Find where the given text appears and provide that cell's center as [x, y] coordinate. 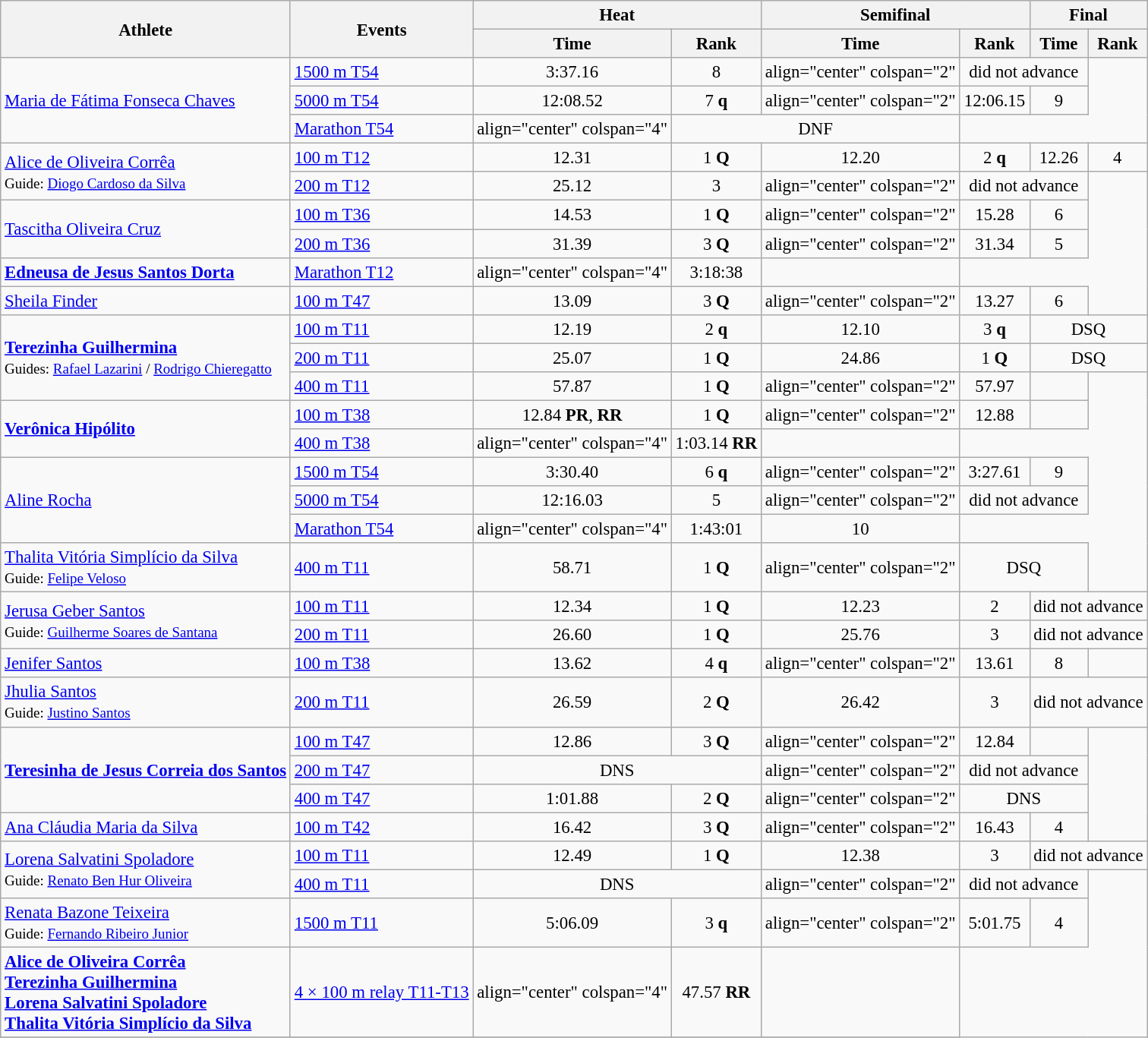
DNF [815, 129]
3:27.61 [995, 472]
Renata Bazone TeixeiraGuide: Fernando Ribeiro Junior [146, 923]
24.86 [859, 358]
12.88 [995, 415]
3:37.16 [572, 72]
31.34 [995, 244]
Terezinha GuilherminaGuides: Rafael Lazarini / Rodrigo Chieregatto [146, 357]
200 m T36 [381, 244]
400 m T38 [381, 443]
Final [1089, 15]
1500 m T11 [381, 923]
100 m T36 [381, 215]
1:03.14 RR [716, 443]
47.57 RR [716, 992]
57.97 [995, 386]
13.09 [572, 301]
12.23 [859, 607]
12.38 [859, 856]
25.12 [572, 186]
Alice de Oliveira CorrêaGuide: Diogo Cardoso da Silva [146, 172]
400 m T47 [381, 798]
58.71 [572, 568]
1:43:01 [716, 529]
12.34 [572, 607]
10 [859, 529]
Lorena Salvatini SpoladoreGuide: Renato Ben Hur Oliveira [146, 870]
Athlete [146, 29]
Semifinal [895, 15]
Sheila Finder [146, 301]
5:01.75 [995, 923]
4 q [716, 664]
26.60 [572, 635]
16.43 [995, 827]
6 q [716, 472]
14.53 [572, 215]
Events [381, 29]
12.49 [572, 856]
Jerusa Geber SantosGuide: Guilherme Soares de Santana [146, 621]
25.07 [572, 358]
3:18:38 [716, 272]
Marathon T12 [381, 272]
Jhulia SantosGuide: Justino Santos [146, 703]
Teresinha de Jesus Correia dos Santos [146, 770]
12.20 [859, 158]
25.76 [859, 635]
13.62 [572, 664]
12:08.52 [572, 101]
5:06.09 [572, 923]
12:16.03 [572, 500]
12.10 [859, 329]
57.87 [572, 386]
100 m T42 [381, 827]
12.19 [572, 329]
Verônica Hipólito [146, 428]
16.42 [572, 827]
Maria de Fátima Fonseca Chaves [146, 100]
26.59 [572, 703]
4 × 100 m relay T11-T13 [381, 992]
15.28 [995, 215]
Ana Cláudia Maria da Silva [146, 827]
26.42 [859, 703]
200 m T47 [381, 770]
Thalita Vitória Simplício da SilvaGuide: Felipe Veloso [146, 568]
Heat [617, 15]
200 m T12 [381, 186]
100 m T12 [381, 158]
31.39 [572, 244]
3:30.40 [572, 472]
12.84 [995, 741]
12:06.15 [995, 101]
Alice de Oliveira CorrêaTerezinha GuilherminaLorena Salvatini SpoladoreThalita Vitória Simplício da Silva [146, 992]
2 [995, 607]
Edneusa de Jesus Santos Dorta [146, 272]
7 q [716, 101]
13.27 [995, 301]
Tascitha Oliveira Cruz [146, 229]
Jenifer Santos [146, 664]
13.61 [995, 664]
Aline Rocha [146, 500]
12.26 [1058, 158]
12.31 [572, 158]
12.84 PR, RR [572, 415]
1:01.88 [572, 798]
12.86 [572, 741]
